Extract the [X, Y] coordinate from the center of the cell holding the provided text.  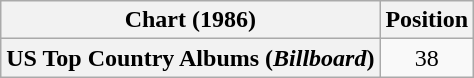
US Top Country Albums (Billboard) [190, 58]
38 [427, 58]
Chart (1986) [190, 20]
Position [427, 20]
